Provide the (x, y) coordinate of the cell's center where the given text is located.  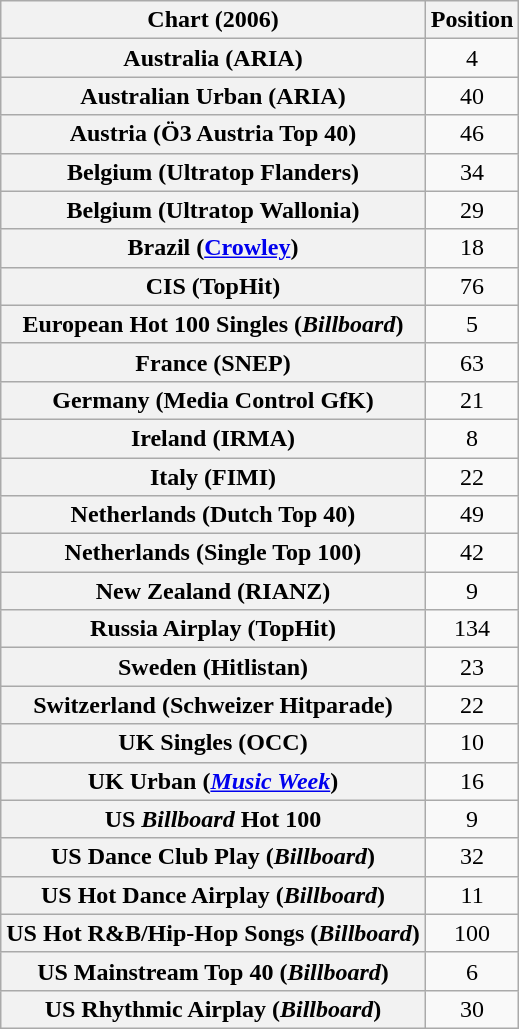
Switzerland (Schweizer Hitparade) (213, 705)
32 (472, 857)
6 (472, 971)
UK Singles (OCC) (213, 743)
8 (472, 438)
Australia (ARIA) (213, 58)
11 (472, 895)
10 (472, 743)
42 (472, 553)
US Mainstream Top 40 (Billboard) (213, 971)
16 (472, 781)
100 (472, 933)
63 (472, 362)
23 (472, 667)
29 (472, 210)
Brazil (Crowley) (213, 248)
34 (472, 172)
40 (472, 96)
US Rhythmic Airplay (Billboard) (213, 1009)
18 (472, 248)
Italy (FIMI) (213, 477)
US Hot R&B/Hip-Hop Songs (Billboard) (213, 933)
UK Urban (Music Week) (213, 781)
46 (472, 134)
France (SNEP) (213, 362)
Netherlands (Dutch Top 40) (213, 515)
CIS (TopHit) (213, 286)
Austria (Ö3 Austria Top 40) (213, 134)
76 (472, 286)
European Hot 100 Singles (Billboard) (213, 324)
US Dance Club Play (Billboard) (213, 857)
Belgium (Ultratop Flanders) (213, 172)
US Billboard Hot 100 (213, 819)
Belgium (Ultratop Wallonia) (213, 210)
Position (472, 20)
Ireland (IRMA) (213, 438)
Netherlands (Single Top 100) (213, 553)
Germany (Media Control GfK) (213, 400)
Sweden (Hitlistan) (213, 667)
Russia Airplay (TopHit) (213, 629)
New Zealand (RIANZ) (213, 591)
134 (472, 629)
4 (472, 58)
21 (472, 400)
30 (472, 1009)
Chart (2006) (213, 20)
US Hot Dance Airplay (Billboard) (213, 895)
5 (472, 324)
Australian Urban (ARIA) (213, 96)
49 (472, 515)
